Search for the cell housing the specified text and yield its [x, y] center coordinate. 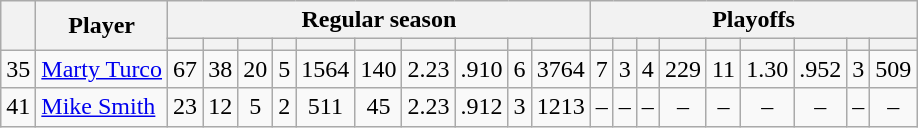
11 [723, 69]
41 [18, 107]
23 [186, 107]
35 [18, 69]
1.30 [768, 69]
Regular season [380, 20]
Player [102, 26]
4 [648, 69]
Marty Turco [102, 69]
45 [378, 107]
3764 [560, 69]
229 [682, 69]
509 [894, 69]
.912 [482, 107]
2 [284, 107]
.952 [820, 69]
140 [378, 69]
20 [256, 69]
7 [602, 69]
67 [186, 69]
38 [220, 69]
12 [220, 107]
1564 [326, 69]
Playoffs [754, 20]
6 [520, 69]
Mike Smith [102, 107]
511 [326, 107]
1213 [560, 107]
.910 [482, 69]
